Detect which cell encompasses the target text, then output its (x, y) center coordinate. 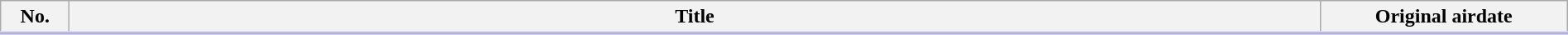
Original airdate (1444, 17)
No. (35, 17)
Title (695, 17)
